From the cell containing the given text, extract its center point as [X, Y] coordinate. 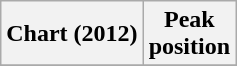
Peakposition [189, 34]
Chart (2012) [72, 34]
